Search for the cell housing the specified text and yield its [x, y] center coordinate. 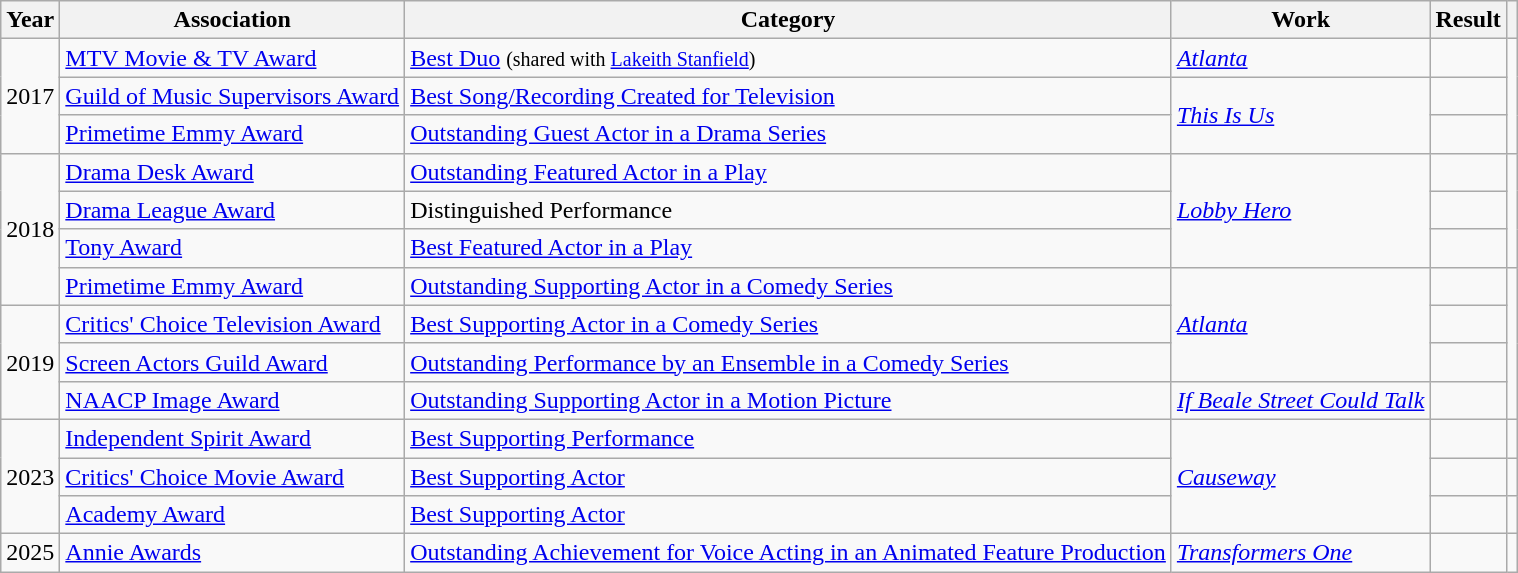
Critics' Choice Movie Award [232, 477]
2019 [30, 362]
Screen Actors Guild Award [232, 362]
Annie Awards [232, 553]
Outstanding Achievement for Voice Acting in an Animated Feature Production [788, 553]
2018 [30, 229]
Best Supporting Performance [788, 438]
This Is Us [1300, 115]
Work [1300, 20]
Causeway [1300, 476]
Outstanding Supporting Actor in a Motion Picture [788, 400]
Drama Desk Award [232, 172]
Drama League Award [232, 210]
Critics' Choice Television Award [232, 324]
Outstanding Supporting Actor in a Comedy Series [788, 286]
NAACP Image Award [232, 400]
Transformers One [1300, 553]
Lobby Hero [1300, 210]
2025 [30, 553]
Category [788, 20]
Best Supporting Actor in a Comedy Series [788, 324]
Tony Award [232, 248]
Result [1468, 20]
MTV Movie & TV Award [232, 58]
Year [30, 20]
Outstanding Featured Actor in a Play [788, 172]
Independent Spirit Award [232, 438]
Outstanding Guest Actor in a Drama Series [788, 134]
If Beale Street Could Talk [1300, 400]
Distinguished Performance [788, 210]
Best Featured Actor in a Play [788, 248]
Academy Award [232, 515]
2017 [30, 96]
Guild of Music Supervisors Award [232, 96]
Best Song/Recording Created for Television [788, 96]
Best Duo (shared with Lakeith Stanfield) [788, 58]
Outstanding Performance by an Ensemble in a Comedy Series [788, 362]
2023 [30, 476]
Association [232, 20]
